Determine the [X, Y] coordinate at the center of the cell enclosing the given text.  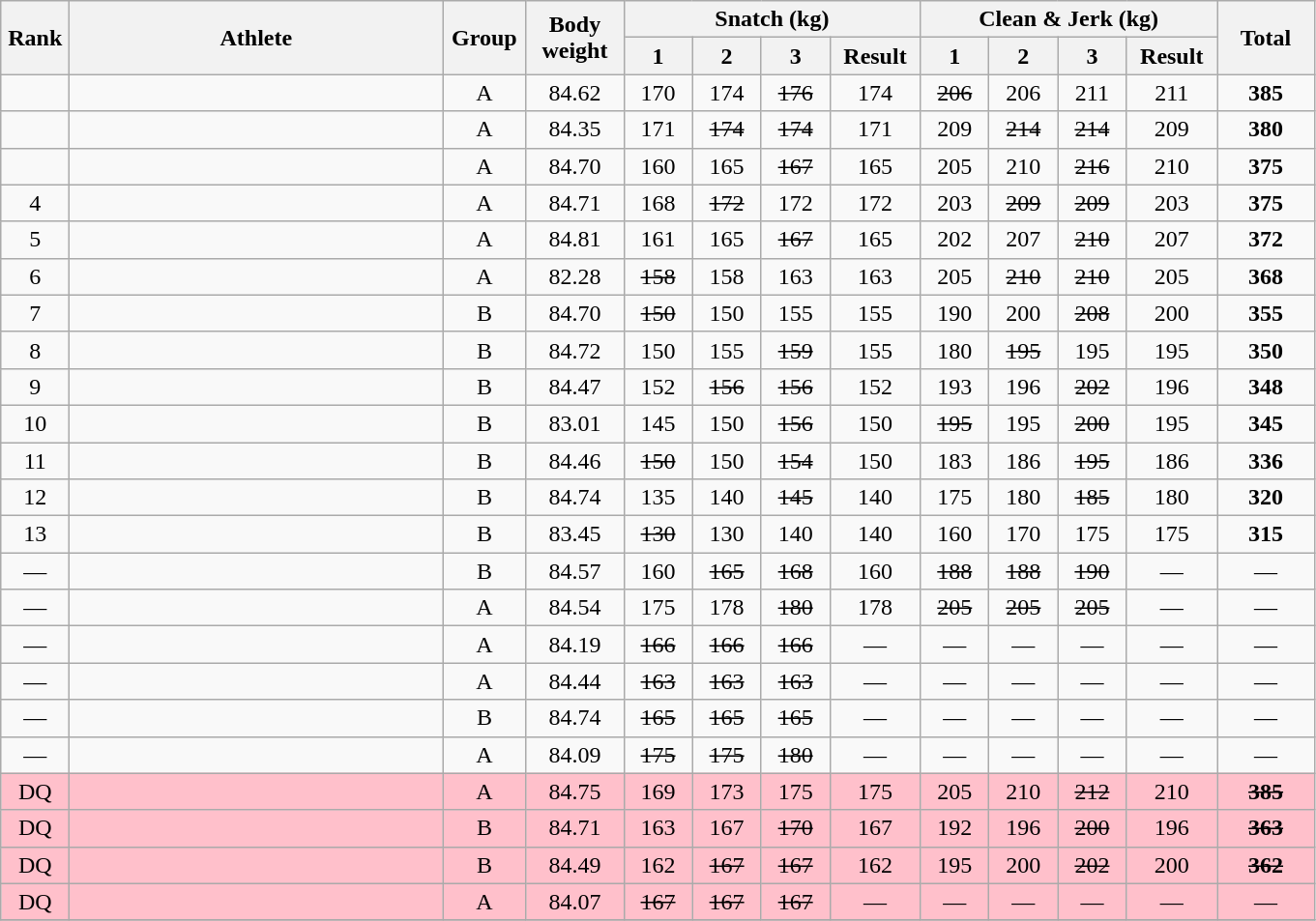
Athlete [256, 38]
192 [955, 828]
6 [35, 276]
12 [35, 498]
Total [1265, 38]
135 [658, 498]
173 [727, 791]
176 [795, 93]
84.47 [574, 387]
372 [1265, 240]
13 [35, 534]
84.57 [574, 571]
84.72 [574, 350]
Body weight [574, 38]
84.07 [574, 902]
Clean & Jerk (kg) [1069, 19]
84.75 [574, 791]
84.09 [574, 755]
362 [1265, 865]
10 [35, 423]
320 [1265, 498]
84.81 [574, 240]
5 [35, 240]
345 [1265, 423]
Group [484, 38]
7 [35, 313]
84.62 [574, 93]
84.49 [574, 865]
368 [1265, 276]
159 [795, 350]
84.19 [574, 645]
Snatch (kg) [772, 19]
84.35 [574, 130]
8 [35, 350]
216 [1093, 166]
82.28 [574, 276]
84.54 [574, 608]
336 [1265, 461]
83.45 [574, 534]
161 [658, 240]
154 [795, 461]
185 [1093, 498]
169 [658, 791]
193 [955, 387]
363 [1265, 828]
208 [1093, 313]
315 [1265, 534]
350 [1265, 350]
9 [35, 387]
4 [35, 203]
380 [1265, 130]
83.01 [574, 423]
Rank [35, 38]
183 [955, 461]
355 [1265, 313]
84.44 [574, 681]
212 [1093, 791]
84.46 [574, 461]
348 [1265, 387]
11 [35, 461]
